Detect which cell encompasses the target text, then output its [X, Y] center coordinate. 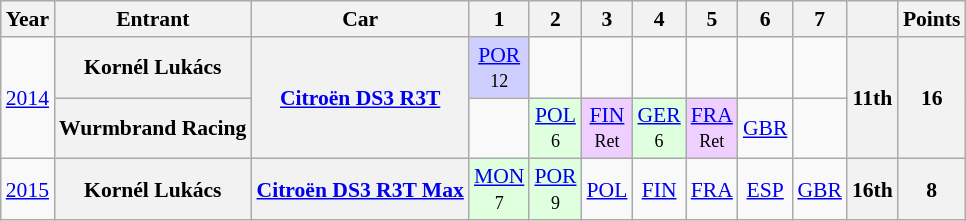
2014 [28, 98]
POR12 [500, 68]
7 [820, 19]
1 [500, 19]
2 [555, 19]
FINRet [608, 128]
Entrant [152, 19]
4 [658, 19]
POL [608, 190]
ESP [766, 190]
Citroën DS3 R3T [360, 98]
Citroën DS3 R3T Max [360, 190]
6 [766, 19]
2015 [28, 190]
GER6 [658, 128]
FRARet [712, 128]
16th [872, 190]
POR9 [555, 190]
FRA [712, 190]
Points [932, 19]
Year [28, 19]
5 [712, 19]
Wurmbrand Racing [152, 128]
FIN [658, 190]
8 [932, 190]
16 [932, 98]
MON7 [500, 190]
POL6 [555, 128]
Car [360, 19]
11th [872, 98]
3 [608, 19]
